Capture the cell that displays the provided text and extract its [X, Y] central coordinate. 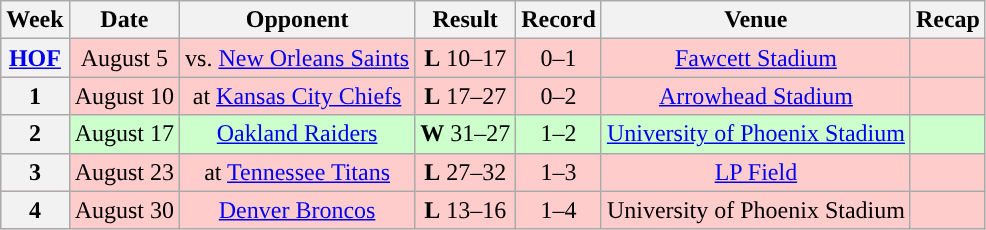
3 [35, 172]
W 31–27 [466, 134]
Result [466, 20]
August 30 [124, 210]
0–2 [559, 96]
at Kansas City Chiefs [298, 96]
2 [35, 134]
vs. New Orleans Saints [298, 58]
August 23 [124, 172]
Record [559, 20]
August 17 [124, 134]
Date [124, 20]
4 [35, 210]
1–3 [559, 172]
1–2 [559, 134]
Week [35, 20]
Oakland Raiders [298, 134]
HOF [35, 58]
August 5 [124, 58]
1 [35, 96]
L 17–27 [466, 96]
Venue [756, 20]
L 27–32 [466, 172]
August 10 [124, 96]
0–1 [559, 58]
Fawcett Stadium [756, 58]
at Tennessee Titans [298, 172]
Recap [948, 20]
Denver Broncos [298, 210]
Arrowhead Stadium [756, 96]
L 10–17 [466, 58]
Opponent [298, 20]
1–4 [559, 210]
L 13–16 [466, 210]
LP Field [756, 172]
